Identify which cell holds the provided text, then report its [x, y] central coordinate. 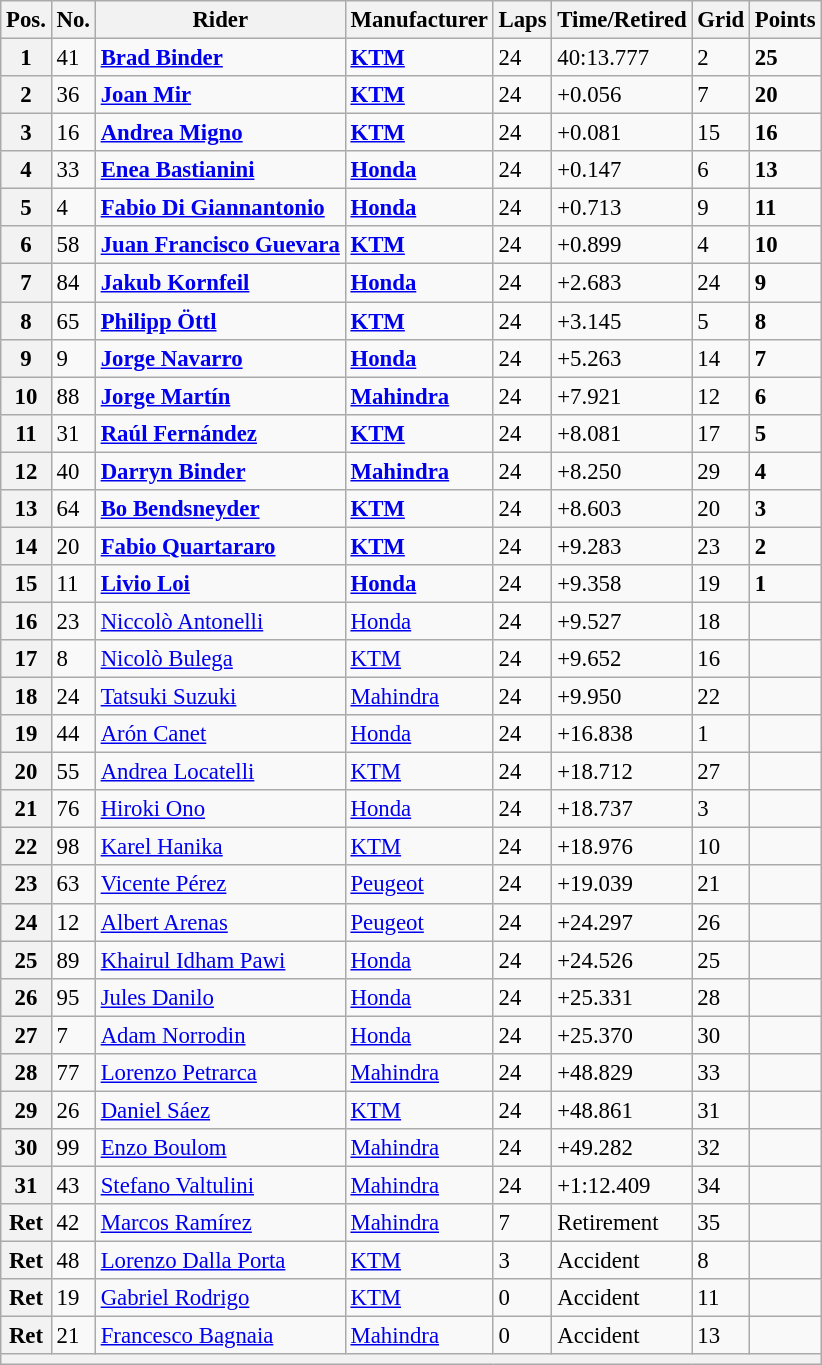
Lorenzo Petrarca [220, 1073]
36 [73, 95]
43 [73, 1185]
48 [73, 1261]
Jules Danilo [220, 997]
No. [73, 20]
77 [73, 1073]
88 [73, 396]
Adam Norrodin [220, 1035]
76 [73, 809]
+18.976 [622, 847]
41 [73, 58]
Jakub Kornfeil [220, 283]
Nicolò Bulega [220, 659]
+0.147 [622, 170]
44 [73, 734]
+25.370 [622, 1035]
+24.526 [622, 960]
Lorenzo Dalla Porta [220, 1261]
Grid [720, 20]
+5.263 [622, 358]
+24.297 [622, 922]
Enea Bastianini [220, 170]
+48.829 [622, 1073]
+0.713 [622, 208]
Gabriel Rodrigo [220, 1298]
+8.250 [622, 471]
Francesco Bagnaia [220, 1336]
95 [73, 997]
+7.921 [622, 396]
Khairul Idham Pawi [220, 960]
Albert Arenas [220, 922]
Philipp Öttl [220, 321]
+0.081 [622, 133]
Fabio Di Giannantonio [220, 208]
58 [73, 245]
Karel Hanika [220, 847]
Hiroki Ono [220, 809]
+9.527 [622, 621]
Laps [522, 20]
+8.603 [622, 509]
64 [73, 509]
40 [73, 471]
55 [73, 772]
Joan Mir [220, 95]
+18.737 [622, 809]
+19.039 [622, 885]
Andrea Locatelli [220, 772]
Raúl Fernández [220, 433]
40:13.777 [622, 58]
+9.358 [622, 584]
+0.056 [622, 95]
+8.081 [622, 433]
65 [73, 321]
63 [73, 885]
+48.861 [622, 1110]
Pos. [26, 20]
98 [73, 847]
Daniel Sáez [220, 1110]
+18.712 [622, 772]
+49.282 [622, 1148]
99 [73, 1148]
+9.950 [622, 697]
Niccolò Antonelli [220, 621]
Andrea Migno [220, 133]
+3.145 [622, 321]
+9.652 [622, 659]
35 [720, 1223]
+25.331 [622, 997]
Brad Binder [220, 58]
+2.683 [622, 283]
Juan Francisco Guevara [220, 245]
34 [720, 1185]
Stefano Valtulini [220, 1185]
Vicente Pérez [220, 885]
89 [73, 960]
Arón Canet [220, 734]
Manufacturer [419, 20]
42 [73, 1223]
Time/Retired [622, 20]
Tatsuki Suzuki [220, 697]
Rider [220, 20]
Fabio Quartararo [220, 546]
Bo Bendsneyder [220, 509]
+0.899 [622, 245]
Retirement [622, 1223]
32 [720, 1148]
Enzo Boulom [220, 1148]
+16.838 [622, 734]
84 [73, 283]
Jorge Martín [220, 396]
Points [786, 20]
Marcos Ramírez [220, 1223]
+1:12.409 [622, 1185]
Jorge Navarro [220, 358]
+9.283 [622, 546]
Livio Loi [220, 584]
Darryn Binder [220, 471]
